Find where the given text appears and provide that cell's center as [x, y] coordinate. 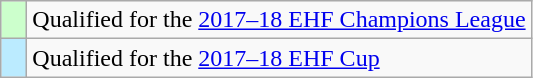
Qualified for the 2017–18 EHF Cup [279, 58]
Qualified for the 2017–18 EHF Champions League [279, 20]
